Detect which cell encompasses the target text, then output its [x, y] center coordinate. 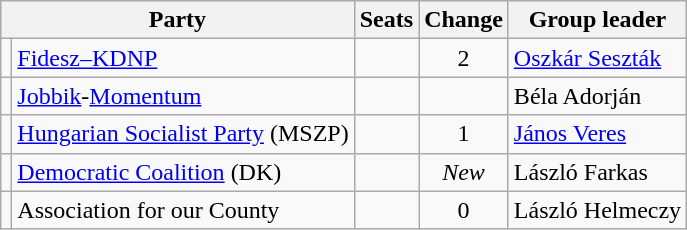
New [464, 172]
László Farkas [597, 172]
Change [464, 20]
Seats [386, 20]
Fidesz–KDNP [183, 58]
Jobbik-Momentum [183, 96]
Party [178, 20]
1 [464, 134]
Oszkár Seszták [597, 58]
Hungarian Socialist Party (MSZP) [183, 134]
János Veres [597, 134]
0 [464, 210]
Democratic Coalition (DK) [183, 172]
2 [464, 58]
Group leader [597, 20]
Association for our County [183, 210]
Béla Adorján [597, 96]
László Helmeczy [597, 210]
